Provide the (X, Y) coordinate of the cell's center where the given text is located.  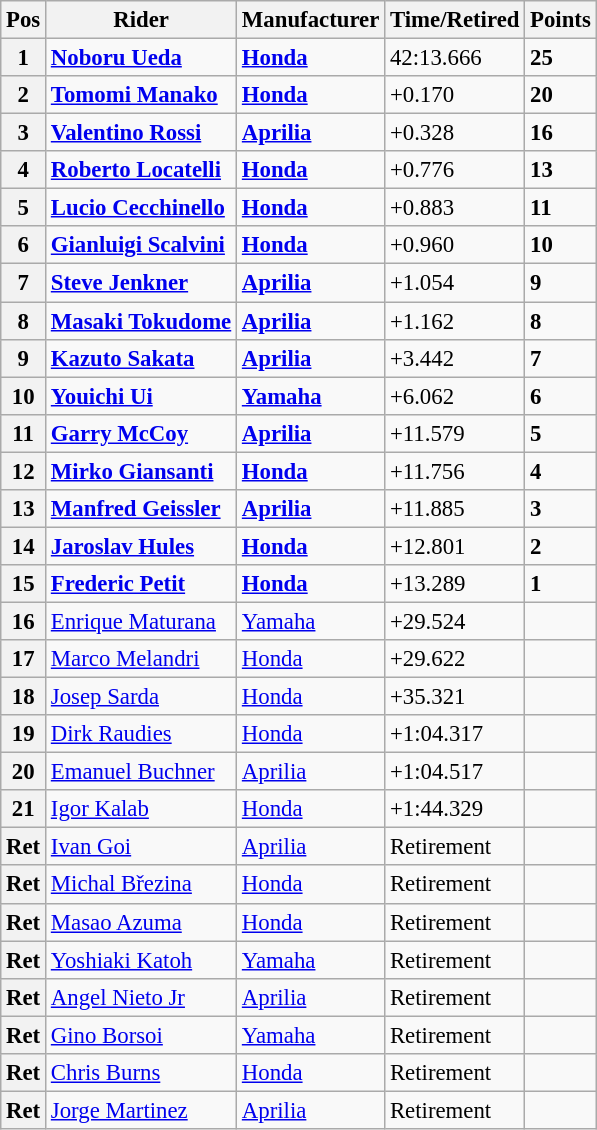
Enrique Maturana (142, 621)
25 (560, 58)
+6.062 (455, 396)
Kazuto Sakata (142, 358)
42:13.666 (455, 58)
+13.289 (455, 584)
+12.801 (455, 546)
+1.054 (455, 283)
18 (24, 697)
Rider (142, 20)
Frederic Petit (142, 584)
Lucio Cecchinello (142, 208)
Josep Sarda (142, 697)
Tomomi Manako (142, 95)
Angel Nieto Jr (142, 997)
Masao Azuma (142, 922)
Valentino Rossi (142, 133)
+11.579 (455, 433)
Points (560, 20)
Gino Borsoi (142, 1035)
+29.622 (455, 659)
Steve Jenkner (142, 283)
17 (24, 659)
Jorge Martinez (142, 1110)
Pos (24, 20)
Michal Březina (142, 885)
+35.321 (455, 697)
+1:04.517 (455, 772)
Manufacturer (311, 20)
Chris Burns (142, 1073)
Marco Melandri (142, 659)
19 (24, 734)
21 (24, 809)
+0.776 (455, 170)
Youichi Ui (142, 396)
Manfred Geissler (142, 509)
Roberto Locatelli (142, 170)
+1:04.317 (455, 734)
Dirk Raudies (142, 734)
+0.170 (455, 95)
Yoshiaki Katoh (142, 960)
Mirko Giansanti (142, 471)
+11.885 (455, 509)
+11.756 (455, 471)
14 (24, 546)
Garry McCoy (142, 433)
Emanuel Buchner (142, 772)
+29.524 (455, 621)
Jaroslav Hules (142, 546)
15 (24, 584)
Masaki Tokudome (142, 321)
Igor Kalab (142, 809)
Time/Retired (455, 20)
+0.960 (455, 245)
Noboru Ueda (142, 58)
Gianluigi Scalvini (142, 245)
+3.442 (455, 358)
+0.883 (455, 208)
+0.328 (455, 133)
Ivan Goi (142, 847)
+1.162 (455, 321)
+1:44.329 (455, 809)
12 (24, 471)
